Determine the (x, y) coordinate at the center of the cell enclosing the given text.  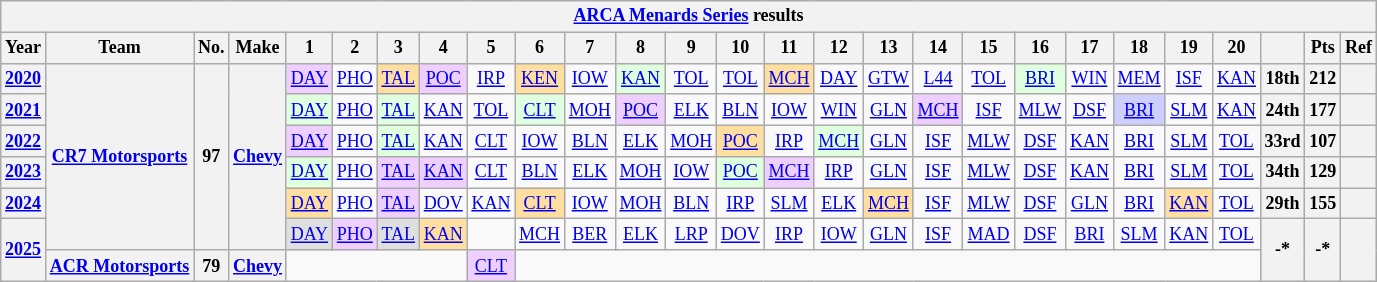
3 (398, 48)
7 (590, 48)
L44 (938, 78)
2022 (24, 140)
129 (1323, 172)
16 (1040, 48)
10 (741, 48)
107 (1323, 140)
19 (1189, 48)
34th (1282, 172)
No. (212, 48)
2020 (24, 78)
2023 (24, 172)
ACR Motorsports (119, 266)
Ref (1359, 48)
Pts (1323, 48)
14 (938, 48)
97 (212, 156)
9 (692, 48)
212 (1323, 78)
6 (540, 48)
33rd (1282, 140)
15 (988, 48)
2 (354, 48)
MAD (988, 234)
155 (1323, 204)
79 (212, 266)
29th (1282, 204)
5 (491, 48)
18th (1282, 78)
Make (258, 48)
KEN (540, 78)
2025 (24, 250)
CR7 Motorsports (119, 156)
4 (443, 48)
1 (309, 48)
ARCA Menards Series results (689, 16)
24th (1282, 110)
20 (1237, 48)
8 (640, 48)
2021 (24, 110)
MEM (1139, 78)
18 (1139, 48)
11 (789, 48)
177 (1323, 110)
GTW (889, 78)
Year (24, 48)
BER (590, 234)
Team (119, 48)
LRP (692, 234)
2024 (24, 204)
12 (839, 48)
13 (889, 48)
17 (1090, 48)
